Locate the cell with the specified text and output its [X, Y] center coordinate. 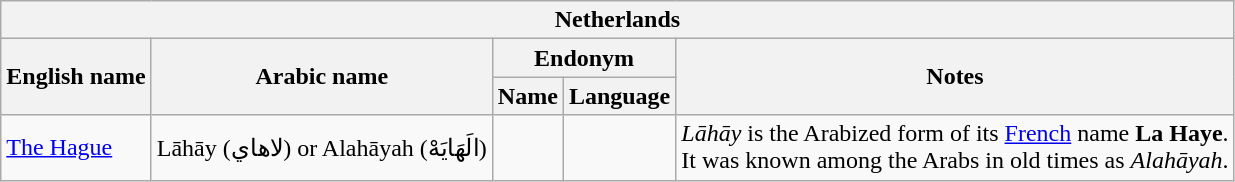
The Hague [76, 148]
English name [76, 77]
Lāhāy is the Arabized form of its French name La Haye.It was known among the Arabs in old times as Alahāyah. [955, 148]
Language [619, 96]
Notes [955, 77]
Netherlands [618, 20]
Endonym [584, 58]
Arabic name [322, 77]
Name [528, 96]
Lāhāy (لاهاي) or Alahāyah (الَهَايَهْ) [322, 148]
